Search for the cell housing the specified text and yield its [x, y] center coordinate. 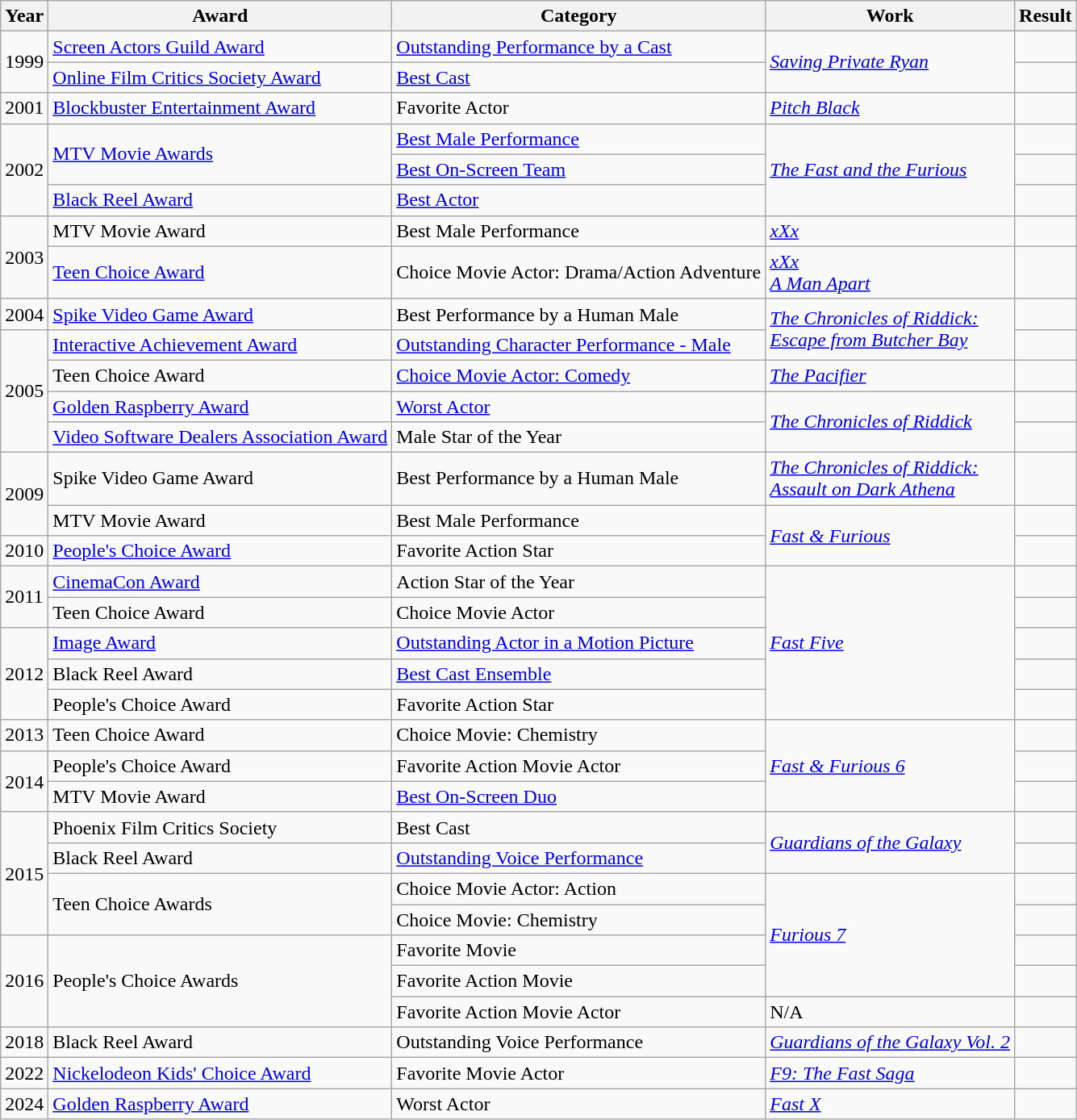
2012 [24, 674]
Best Actor [579, 200]
2002 [24, 169]
2003 [24, 257]
Fast Five [891, 643]
Choice Movie Actor: Comedy [579, 375]
2024 [24, 1104]
Interactive Achievement Award [220, 345]
Favorite Actor [579, 108]
Fast X [891, 1104]
Teen Choice Awards [220, 904]
2010 [24, 551]
The Fast and the Furious [891, 169]
CinemaCon Award [220, 582]
The Chronicles of Riddick:Assault on Dark Athena [891, 479]
Year [24, 16]
Fast & Furious [891, 536]
xXx [891, 231]
Best On-Screen Team [579, 169]
2011 [24, 597]
Outstanding Character Performance - Male [579, 345]
1999 [24, 62]
2018 [24, 1043]
Guardians of the Galaxy Vol. 2 [891, 1043]
The Chronicles of Riddick [891, 421]
Favorite Action Movie [579, 981]
Favorite Movie Actor [579, 1073]
2014 [24, 781]
Award [220, 16]
Category [579, 16]
Video Software Dealers Association Award [220, 437]
Choice Movie Actor: Drama/Action Adventure [579, 273]
Work [891, 16]
xXxA Man Apart [891, 273]
Choice Movie Actor: Action [579, 888]
Guardians of the Galaxy [891, 842]
Saving Private Ryan [891, 62]
The Pacifier [891, 375]
Choice Movie Actor [579, 612]
N/A [891, 1012]
Screen Actors Guild Award [220, 47]
2022 [24, 1073]
2005 [24, 391]
2001 [24, 108]
Action Star of the Year [579, 582]
2013 [24, 735]
2004 [24, 314]
2009 [24, 494]
Online Film Critics Society Award [220, 77]
Furious 7 [891, 934]
Blockbuster Entertainment Award [220, 108]
People's Choice Awards [220, 981]
F9: The Fast Saga [891, 1073]
Male Star of the Year [579, 437]
Fast & Furious 6 [891, 766]
Result [1046, 16]
Best Cast Ensemble [579, 674]
The Chronicles of Riddick:Escape from Butcher Bay [891, 329]
MTV Movie Awards [220, 154]
Outstanding Performance by a Cast [579, 47]
Image Award [220, 643]
2015 [24, 873]
Nickelodeon Kids' Choice Award [220, 1073]
Phoenix Film Critics Society [220, 827]
Outstanding Actor in a Motion Picture [579, 643]
Pitch Black [891, 108]
2016 [24, 981]
Favorite Movie [579, 951]
Best On-Screen Duo [579, 796]
